Locate the cell with the specified text and output its [X, Y] center coordinate. 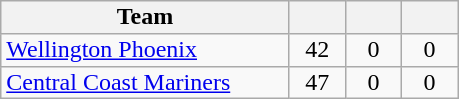
47 [317, 82]
Central Coast Mariners [146, 82]
Wellington Phoenix [146, 50]
42 [317, 50]
Team [146, 18]
